Find where the given text appears and provide that cell's center as [X, Y] coordinate. 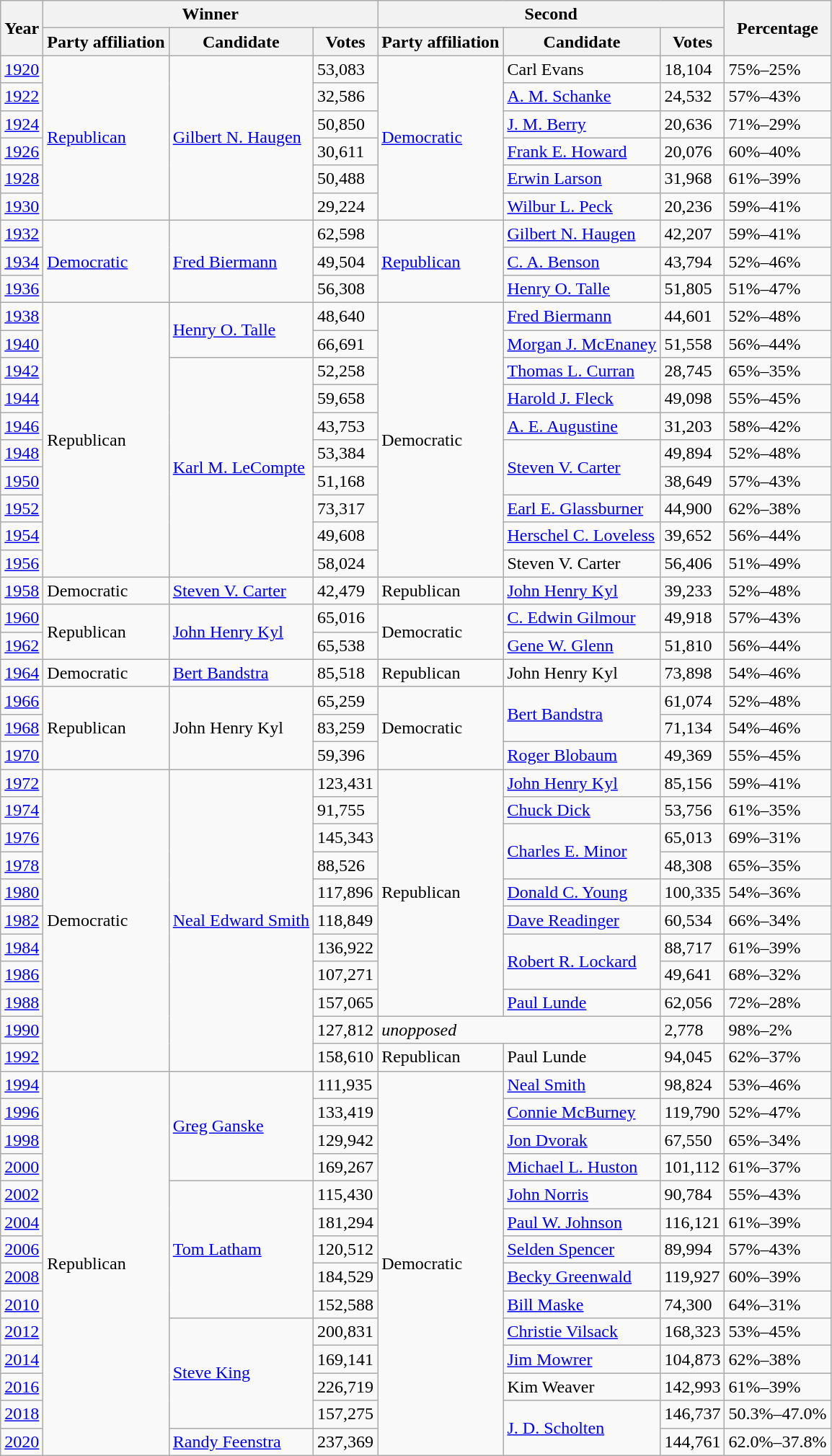
104,873 [692, 1359]
1938 [22, 316]
Erwin Larson [582, 179]
C. A. Benson [582, 261]
1944 [22, 399]
1930 [22, 206]
Neal Edward Smith [241, 920]
1988 [22, 1002]
62.0%–37.8% [777, 1442]
66%–34% [777, 920]
unopposed [519, 1030]
Bill Maske [582, 1305]
71,134 [692, 728]
2016 [22, 1387]
2020 [22, 1442]
Morgan J. McEnaney [582, 344]
75%–25% [777, 69]
28,745 [692, 371]
62,056 [692, 1002]
54%–36% [777, 893]
Percentage [777, 28]
60,534 [692, 920]
1922 [22, 97]
2008 [22, 1277]
65,538 [346, 645]
20,236 [692, 206]
1994 [22, 1085]
43,753 [346, 426]
1942 [22, 371]
62,598 [346, 234]
Selden Spencer [582, 1250]
49,641 [692, 975]
51,558 [692, 344]
101,112 [692, 1167]
2,778 [692, 1030]
51%–49% [777, 563]
1920 [22, 69]
38,649 [692, 481]
169,267 [346, 1167]
1950 [22, 481]
55%–43% [777, 1194]
Kim Weaver [582, 1387]
111,935 [346, 1085]
72%–28% [777, 1002]
2000 [22, 1167]
Randy Feenstra [241, 1442]
71%–29% [777, 124]
Greg Ganske [241, 1126]
91,755 [346, 811]
50.3%–47.0% [777, 1414]
145,343 [346, 838]
A. E. Augustine [582, 426]
Connie McBurney [582, 1112]
118,849 [346, 920]
1936 [22, 288]
98%–2% [777, 1030]
1980 [22, 893]
200,831 [346, 1332]
94,045 [692, 1057]
60%–40% [777, 151]
Winner [211, 14]
2010 [22, 1305]
Steve King [241, 1373]
1968 [22, 728]
123,431 [346, 782]
169,141 [346, 1359]
226,719 [346, 1387]
127,812 [346, 1030]
1924 [22, 124]
20,076 [692, 151]
1978 [22, 865]
133,419 [346, 1112]
58%–42% [777, 426]
142,993 [692, 1387]
1926 [22, 151]
119,927 [692, 1277]
60%–39% [777, 1277]
89,994 [692, 1250]
237,369 [346, 1442]
119,790 [692, 1112]
Donald C. Young [582, 893]
69%–31% [777, 838]
1954 [22, 536]
59,396 [346, 755]
64%–31% [777, 1305]
18,104 [692, 69]
49,608 [346, 536]
49,918 [692, 618]
2006 [22, 1250]
2014 [22, 1359]
39,652 [692, 536]
65,013 [692, 838]
48,640 [346, 316]
53,756 [692, 811]
158,610 [346, 1057]
2004 [22, 1222]
Thomas L. Curran [582, 371]
49,098 [692, 399]
Charles E. Minor [582, 852]
31,968 [692, 179]
61%–35% [777, 811]
Robert R. Lockard [582, 961]
1946 [22, 426]
1982 [22, 920]
88,717 [692, 948]
1958 [22, 591]
181,294 [346, 1222]
1992 [22, 1057]
1948 [22, 454]
49,894 [692, 454]
A. M. Schanke [582, 97]
Michael L. Huston [582, 1167]
59,658 [346, 399]
61%–37% [777, 1167]
39,233 [692, 591]
136,922 [346, 948]
74,300 [692, 1305]
1970 [22, 755]
1972 [22, 782]
42,207 [692, 234]
1934 [22, 261]
Tom Latham [241, 1249]
1996 [22, 1112]
48,308 [692, 865]
49,369 [692, 755]
Gene W. Glenn [582, 645]
1952 [22, 508]
85,156 [692, 782]
Earl E. Glassburner [582, 508]
1928 [22, 179]
1956 [22, 563]
1964 [22, 673]
1932 [22, 234]
50,488 [346, 179]
Paul W. Johnson [582, 1222]
Wilbur L. Peck [582, 206]
65%–34% [777, 1139]
1998 [22, 1139]
Second [551, 14]
Year [22, 28]
Jim Mowrer [582, 1359]
184,529 [346, 1277]
C. Edwin Gilmour [582, 618]
Dave Readinger [582, 920]
53,384 [346, 454]
117,896 [346, 893]
88,526 [346, 865]
Chuck Dick [582, 811]
52,258 [346, 371]
56,406 [692, 563]
83,259 [346, 728]
31,203 [692, 426]
68%–32% [777, 975]
73,317 [346, 508]
66,691 [346, 344]
50,850 [346, 124]
1990 [22, 1030]
98,824 [692, 1085]
62%–37% [777, 1057]
58,024 [346, 563]
129,942 [346, 1139]
168,323 [692, 1332]
56,308 [346, 288]
20,636 [692, 124]
2002 [22, 1194]
24,532 [692, 97]
51,168 [346, 481]
51,805 [692, 288]
85,518 [346, 673]
90,784 [692, 1194]
157,275 [346, 1414]
146,737 [692, 1414]
144,761 [692, 1442]
Roger Blobaum [582, 755]
Becky Greenwald [582, 1277]
43,794 [692, 261]
Karl M. LeCompte [241, 467]
53%–45% [777, 1332]
44,900 [692, 508]
J. D. Scholten [582, 1428]
Carl Evans [582, 69]
49,504 [346, 261]
67,550 [692, 1139]
42,479 [346, 591]
29,224 [346, 206]
53,083 [346, 69]
1940 [22, 344]
Harold J. Fleck [582, 399]
1960 [22, 618]
1962 [22, 645]
Herschel C. Loveless [582, 536]
61,074 [692, 700]
51,810 [692, 645]
Neal Smith [582, 1085]
2012 [22, 1332]
73,898 [692, 673]
65,016 [346, 618]
44,601 [692, 316]
Christie Vilsack [582, 1332]
152,588 [346, 1305]
51%–47% [777, 288]
Frank E. Howard [582, 151]
157,065 [346, 1002]
32,586 [346, 97]
52%–47% [777, 1112]
107,271 [346, 975]
53%–46% [777, 1085]
120,512 [346, 1250]
1966 [22, 700]
John Norris [582, 1194]
116,121 [692, 1222]
J. M. Berry [582, 124]
65,259 [346, 700]
30,611 [346, 151]
115,430 [346, 1194]
52%–46% [777, 261]
100,335 [692, 893]
2018 [22, 1414]
1976 [22, 838]
1974 [22, 811]
1984 [22, 948]
1986 [22, 975]
Jon Dvorak [582, 1139]
